Detect which cell encompasses the target text, then output its [X, Y] center coordinate. 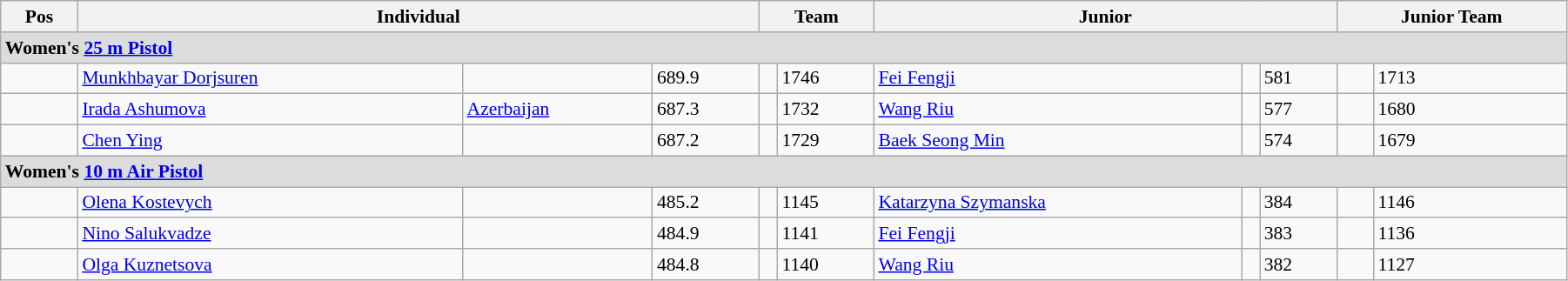
Team [816, 17]
689.9 [706, 78]
Olena Kostevych [270, 203]
1746 [825, 78]
687.3 [706, 110]
384 [1298, 203]
Olga Kuznetsova [270, 264]
484.8 [706, 264]
Junior Team [1451, 17]
Katarzyna Szymanska [1057, 203]
687.2 [706, 141]
Pos [40, 17]
1146 [1470, 203]
Nino Salukvadze [270, 234]
1729 [825, 141]
581 [1298, 78]
1141 [825, 234]
485.2 [706, 203]
1145 [825, 203]
484.9 [706, 234]
383 [1298, 234]
1680 [1470, 110]
1140 [825, 264]
Munkhbayar Dorjsuren [270, 78]
382 [1298, 264]
1679 [1470, 141]
Women's 10 m Air Pistol [784, 171]
1713 [1470, 78]
1732 [825, 110]
1136 [1470, 234]
Chen Ying [270, 141]
Women's 25 m Pistol [784, 48]
Junior [1105, 17]
Azerbaijan [558, 110]
Individual [418, 17]
574 [1298, 141]
577 [1298, 110]
Irada Ashumova [270, 110]
1127 [1470, 264]
Baek Seong Min [1057, 141]
